Return (x, y) of the center of cell containing provided text 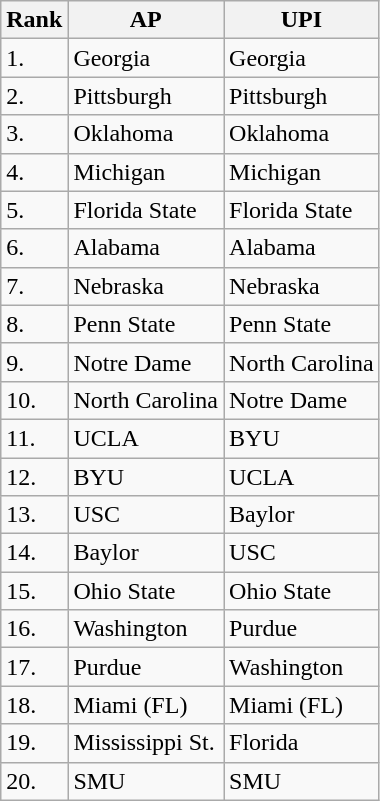
2. (34, 96)
14. (34, 553)
5. (34, 210)
11. (34, 438)
12. (34, 477)
AP (146, 20)
Florida (302, 743)
Rank (34, 20)
1. (34, 58)
15. (34, 591)
7. (34, 286)
UPI (302, 20)
17. (34, 667)
Mississippi St. (146, 743)
13. (34, 515)
20. (34, 781)
6. (34, 248)
3. (34, 134)
19. (34, 743)
8. (34, 324)
4. (34, 172)
16. (34, 629)
10. (34, 400)
18. (34, 705)
9. (34, 362)
